Extract the (x, y) coordinate from the center of the cell holding the provided text.  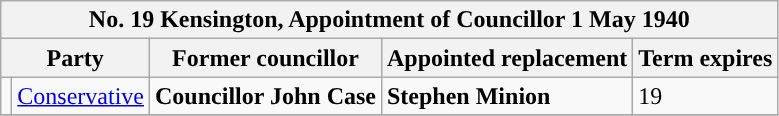
Stephen Minion (506, 96)
Appointed replacement (506, 58)
No. 19 Kensington, Appointment of Councillor 1 May 1940 (390, 20)
Councillor John Case (266, 96)
19 (706, 96)
Party (76, 58)
Term expires (706, 58)
Conservative (81, 96)
Former councillor (266, 58)
